Identify which cell holds the provided text, then report its [x, y] central coordinate. 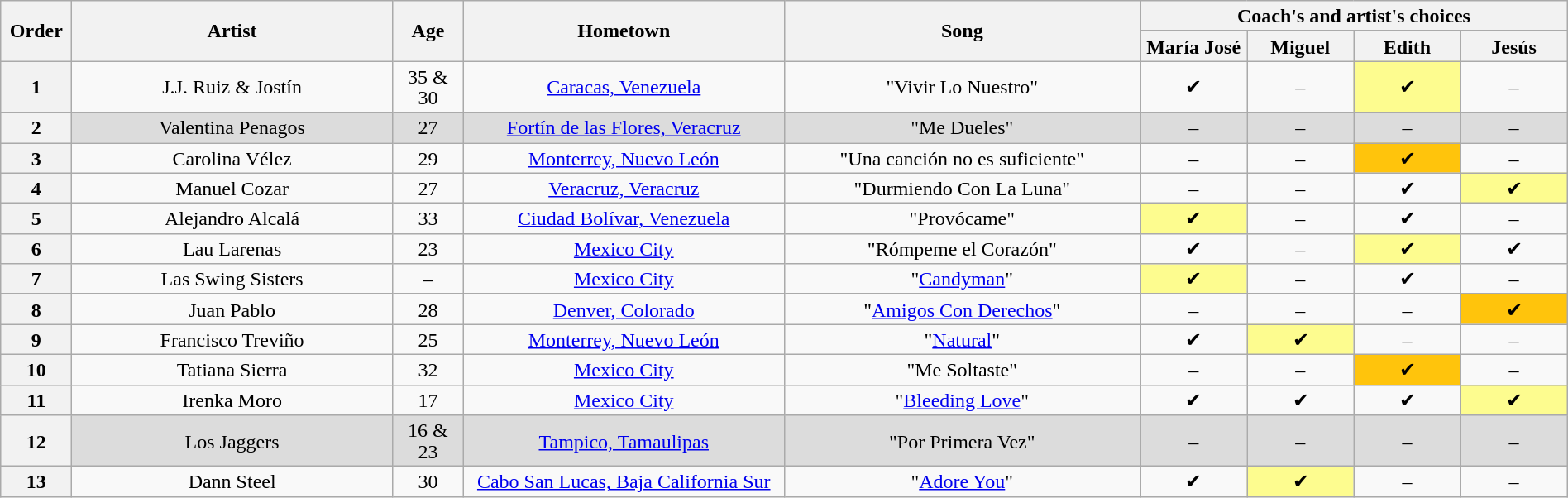
17 [428, 400]
7 [36, 280]
Cabo San Lucas, Baja California Sur [624, 481]
"Adore You" [963, 481]
Hometown [624, 31]
23 [428, 248]
"Vivir Lo Nuestro" [963, 87]
"Una canción no es suficiente" [963, 157]
Ciudad Bolívar, Venezuela [624, 218]
"Durmiendo Con La Luna" [963, 189]
33 [428, 218]
2 [36, 127]
Manuel Cozar [232, 189]
Dann Steel [232, 481]
"Me Soltaste" [963, 369]
4 [36, 189]
"Bleeding Love" [963, 400]
9 [36, 339]
13 [36, 481]
"Natural" [963, 339]
Veracruz, Veracruz [624, 189]
Valentina Penagos [232, 127]
"Candyman" [963, 280]
28 [428, 309]
16 & 23 [428, 441]
32 [428, 369]
29 [428, 157]
Francisco Treviño [232, 339]
Denver, Colorado [624, 309]
Order [36, 31]
Juan Pablo [232, 309]
"Por Primera Vez" [963, 441]
5 [36, 218]
Irenka Moro [232, 400]
"Amigos Con Derechos" [963, 309]
1 [36, 87]
"Rómpeme el Corazón" [963, 248]
Las Swing Sisters [232, 280]
Carolina Vélez [232, 157]
12 [36, 441]
Song [963, 31]
Coach's and artist's choices [1355, 17]
8 [36, 309]
11 [36, 400]
Alejandro Alcalá [232, 218]
Artist [232, 31]
"Provócame" [963, 218]
María José [1194, 46]
10 [36, 369]
Age [428, 31]
6 [36, 248]
Miguel [1300, 46]
Jesús [1513, 46]
25 [428, 339]
Edith [1408, 46]
Los Jaggers [232, 441]
"Me Dueles" [963, 127]
Lau Larenas [232, 248]
Tatiana Sierra [232, 369]
J.J. Ruiz & Jostín [232, 87]
Tampico, Tamaulipas [624, 441]
Fortín de las Flores, Veracruz [624, 127]
3 [36, 157]
Caracas, Venezuela [624, 87]
30 [428, 481]
35 & 30 [428, 87]
